Return the (X, Y) coordinate for the center point of the cell that contains the specified text.  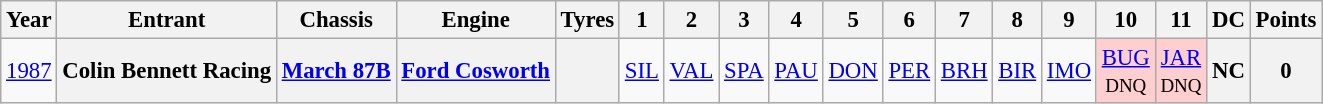
Chassis (336, 20)
SIL (642, 72)
PER (909, 72)
JARDNQ (1181, 72)
6 (909, 20)
10 (1126, 20)
Colin Bennett Racing (166, 72)
8 (1018, 20)
SPA (744, 72)
9 (1068, 20)
DC (1229, 20)
7 (964, 20)
Year (29, 20)
Points (1286, 20)
1987 (29, 72)
Engine (476, 20)
VAL (691, 72)
BRH (964, 72)
Ford Cosworth (476, 72)
BUGDNQ (1126, 72)
IMO (1068, 72)
0 (1286, 72)
BIR (1018, 72)
PAU (796, 72)
Tyres (587, 20)
NC (1229, 72)
3 (744, 20)
1 (642, 20)
March 87B (336, 72)
5 (853, 20)
DON (853, 72)
Entrant (166, 20)
11 (1181, 20)
4 (796, 20)
2 (691, 20)
